Detect which cell encompasses the target text, then output its (X, Y) center coordinate. 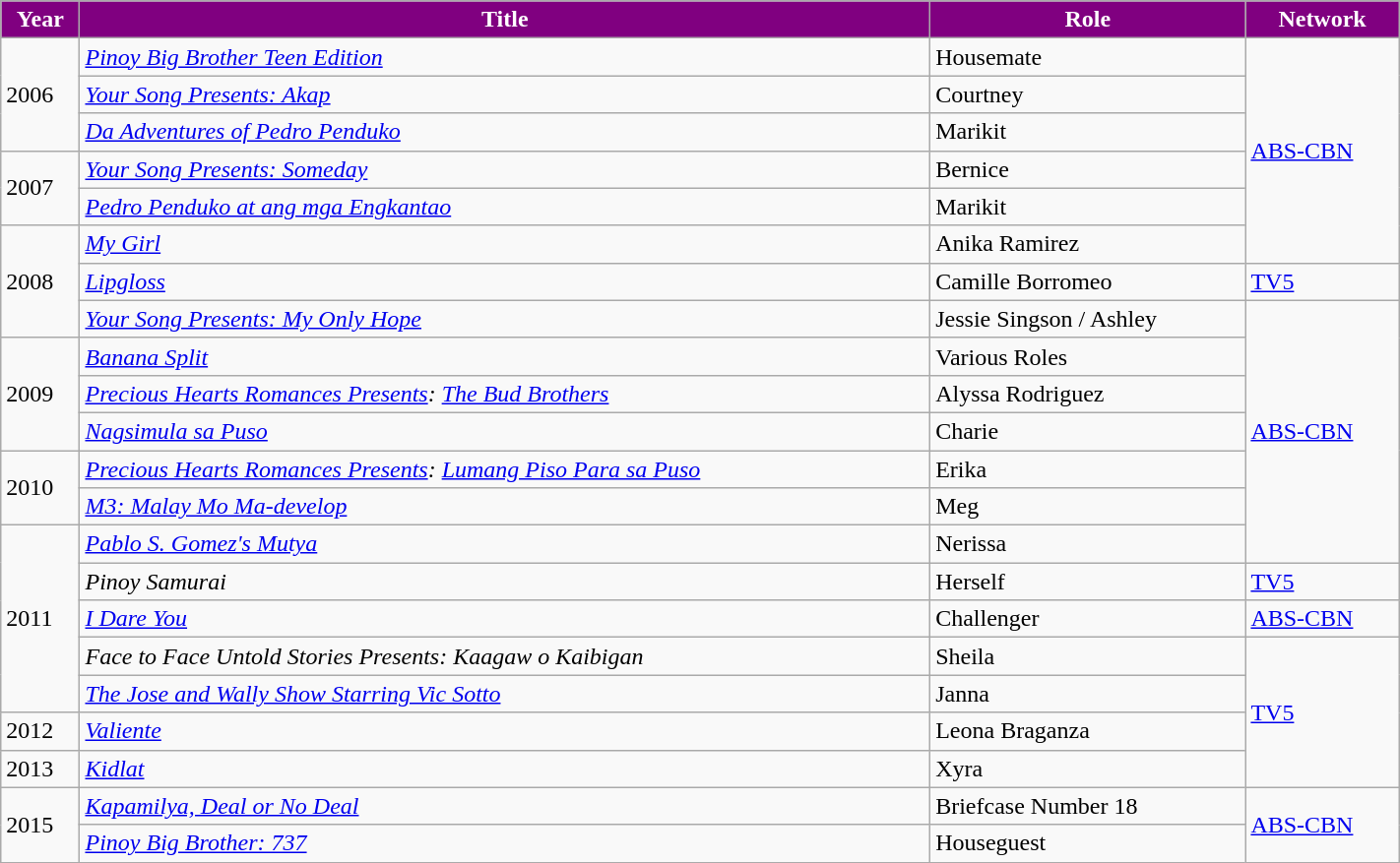
Banana Split (505, 356)
2007 (40, 188)
2006 (40, 94)
Your Song Presents: Someday (505, 169)
Precious Hearts Romances Presents: The Bud Brothers (505, 394)
Charie (1088, 431)
Briefcase Number 18 (1088, 806)
Kapamilya, Deal or No Deal (505, 806)
2012 (40, 731)
Erika (1088, 469)
Network (1322, 20)
Sheila (1088, 656)
Herself (1088, 582)
Pinoy Samurai (505, 582)
Bernice (1088, 169)
Challenger (1088, 619)
Pedro Penduko at ang mga Engkantao (505, 207)
Pinoy Big Brother: 737 (505, 843)
Valiente (505, 731)
Various Roles (1088, 356)
2011 (40, 619)
M3: Malay Mo Ma-develop (505, 507)
My Girl (505, 244)
Courtney (1088, 94)
Pablo S. Gomez's Mutya (505, 544)
Title (505, 20)
Anika Ramirez (1088, 244)
2010 (40, 488)
Nagsimula sa Puso (505, 431)
Housemate (1088, 57)
Janna (1088, 694)
Role (1088, 20)
Year (40, 20)
Your Song Presents: Akap (505, 94)
I Dare You (505, 619)
Precious Hearts Romances Presents: Lumang Piso Para sa Puso (505, 469)
Jessie Singson / Ashley (1088, 319)
Houseguest (1088, 843)
The Jose and Wally Show Starring Vic Sotto (505, 694)
2015 (40, 825)
2008 (40, 281)
Lipgloss (505, 281)
Face to Face Untold Stories Presents: Kaagaw o Kaibigan (505, 656)
Your Song Presents: My Only Hope (505, 319)
Xyra (1088, 769)
Meg (1088, 507)
Da Adventures of Pedro Penduko (505, 132)
2013 (40, 769)
2009 (40, 394)
Pinoy Big Brother Teen Edition (505, 57)
Leona Braganza (1088, 731)
Camille Borromeo (1088, 281)
Alyssa Rodriguez (1088, 394)
Kidlat (505, 769)
Nerissa (1088, 544)
